Return [x, y] of the center of cell containing provided text 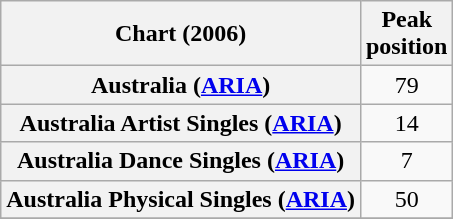
7 [406, 161]
14 [406, 123]
50 [406, 199]
Chart (2006) [181, 34]
79 [406, 85]
Australia Physical Singles (ARIA) [181, 199]
Peakposition [406, 34]
Australia Artist Singles (ARIA) [181, 123]
Australia (ARIA) [181, 85]
Australia Dance Singles (ARIA) [181, 161]
